From the cell containing the given text, extract its center point as (x, y) coordinate. 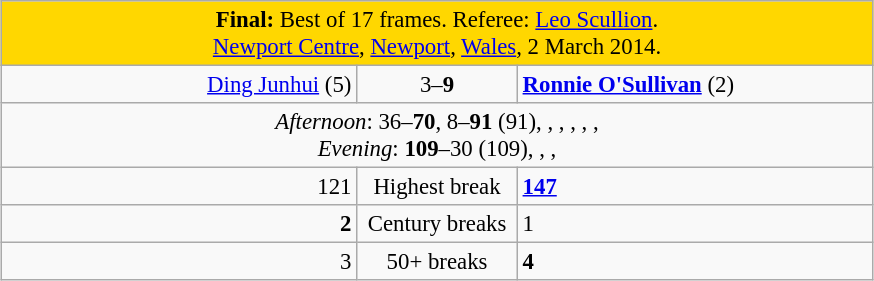
Highest break (438, 187)
4 (695, 262)
Ding Junhui (5) (179, 85)
Ronnie O'Sullivan (2) (695, 85)
2 (179, 224)
50+ breaks (438, 262)
Afternoon: 36–70, 8–91 (91), , , , , , Evening: 109–30 (109), , , (437, 136)
121 (179, 187)
Century breaks (438, 224)
147 (695, 187)
3 (179, 262)
Final: Best of 17 frames. Referee: Leo Scullion.Newport Centre, Newport, Wales, 2 March 2014. (437, 34)
3–9 (438, 85)
1 (695, 224)
